Return (X, Y) of the center of cell containing provided text 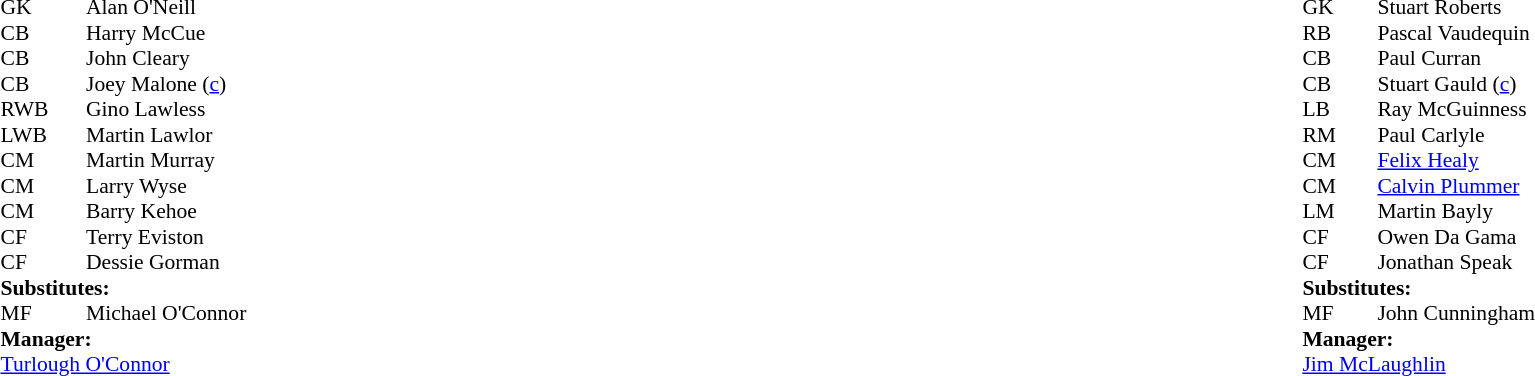
Gino Lawless (166, 109)
Terry Eviston (166, 237)
Martin Lawlor (166, 135)
LB (1321, 109)
LWB (24, 135)
John Cunningham (1456, 313)
Martin Bayly (1456, 211)
Jonathan Speak (1456, 263)
Joey Malone (c) (166, 84)
Paul Curran (1456, 59)
RWB (24, 109)
Calvin Plummer (1456, 186)
Paul Carlyle (1456, 135)
RB (1321, 33)
LM (1321, 211)
Martin Murray (166, 161)
Harry McCue (166, 33)
John Cleary (166, 59)
Owen Da Gama (1456, 237)
Michael O'Connor (166, 313)
Barry Kehoe (166, 211)
Felix Healy (1456, 161)
Ray McGuinness (1456, 109)
Dessie Gorman (166, 263)
Stuart Gauld (c) (1456, 84)
Pascal Vaudequin (1456, 33)
Larry Wyse (166, 186)
RM (1321, 135)
